Provide the [x, y] coordinate of the cell's center where the given text is located.  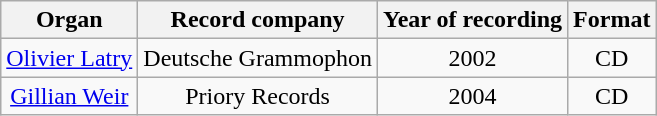
Deutsche Grammophon [258, 58]
Format [612, 20]
Year of recording [472, 20]
Organ [70, 20]
Record company [258, 20]
Gillian Weir [70, 96]
2002 [472, 58]
Priory Records [258, 96]
2004 [472, 96]
Olivier Latry [70, 58]
